Pinpoint the cell where the given text exists, returning its [x, y] midpoint coordinate. 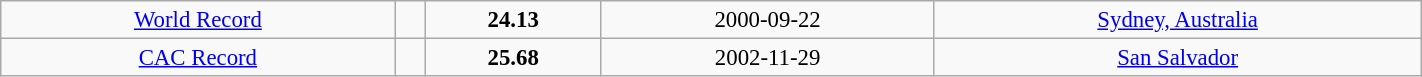
World Record [198, 20]
24.13 [513, 20]
2002-11-29 [768, 58]
CAC Record [198, 58]
25.68 [513, 58]
San Salvador [1178, 58]
2000-09-22 [768, 20]
Sydney, Australia [1178, 20]
